Return the (X, Y) coordinate for the center point of the cell that contains the specified text.  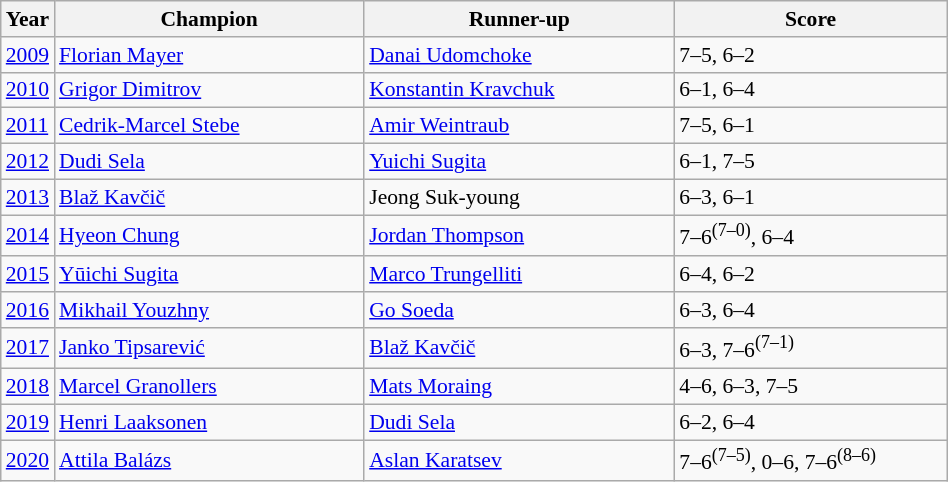
7–5, 6–2 (810, 55)
2019 (28, 422)
Marcel Granollers (209, 387)
Mats Moraing (519, 387)
2010 (28, 90)
Janko Tipsarević (209, 348)
2020 (28, 460)
Attila Balázs (209, 460)
Konstantin Kravchuk (519, 90)
Amir Weintraub (519, 126)
Year (28, 19)
Henri Laaksonen (209, 422)
7–6(7–0), 6–4 (810, 236)
Jordan Thompson (519, 236)
6–1, 7–5 (810, 162)
2018 (28, 387)
2014 (28, 236)
2016 (28, 310)
2012 (28, 162)
Aslan Karatsev (519, 460)
Jeong Suk-young (519, 197)
Danai Udomchoke (519, 55)
7–5, 6–1 (810, 126)
Hyeon Chung (209, 236)
Grigor Dimitrov (209, 90)
7–6(7–5), 0–6, 7–6(8–6) (810, 460)
6–4, 6–2 (810, 274)
2009 (28, 55)
Champion (209, 19)
6–2, 6–4 (810, 422)
6–3, 6–4 (810, 310)
6–1, 6–4 (810, 90)
Runner-up (519, 19)
2011 (28, 126)
Yuichi Sugita (519, 162)
Florian Mayer (209, 55)
Score (810, 19)
Go Soeda (519, 310)
6–3, 7–6(7–1) (810, 348)
Marco Trungelliti (519, 274)
2017 (28, 348)
2015 (28, 274)
Cedrik-Marcel Stebe (209, 126)
4–6, 6–3, 7–5 (810, 387)
Yūichi Sugita (209, 274)
Mikhail Youzhny (209, 310)
2013 (28, 197)
6–3, 6–1 (810, 197)
